For the text-containing cell, return its midpoint in [x, y] coordinate format. 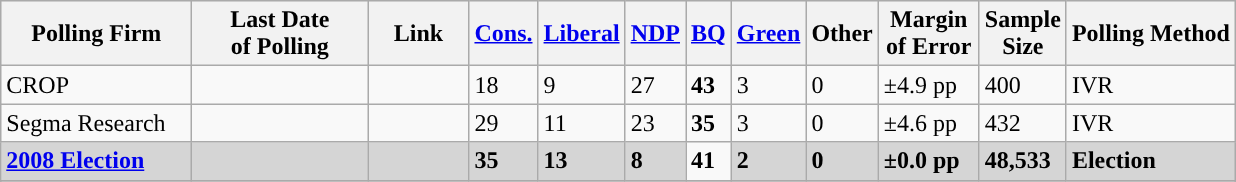
Polling Method [1150, 34]
Cons. [504, 34]
9 [582, 85]
400 [1022, 85]
23 [655, 123]
Last Dateof Polling [280, 34]
13 [582, 161]
SampleSize [1022, 34]
Link [418, 34]
41 [709, 161]
Liberal [582, 34]
CROP [96, 85]
2008 Election [96, 161]
NDP [655, 34]
43 [709, 85]
11 [582, 123]
2 [768, 161]
Other [842, 34]
432 [1022, 123]
48,533 [1022, 161]
±4.6 pp [928, 123]
±0.0 pp [928, 161]
27 [655, 85]
29 [504, 123]
18 [504, 85]
Election [1150, 161]
Segma Research [96, 123]
Polling Firm [96, 34]
8 [655, 161]
BQ [709, 34]
±4.9 pp [928, 85]
Green [768, 34]
Marginof Error [928, 34]
